Scan for the cell matching the given text and deliver its (X, Y) coordinate at center. 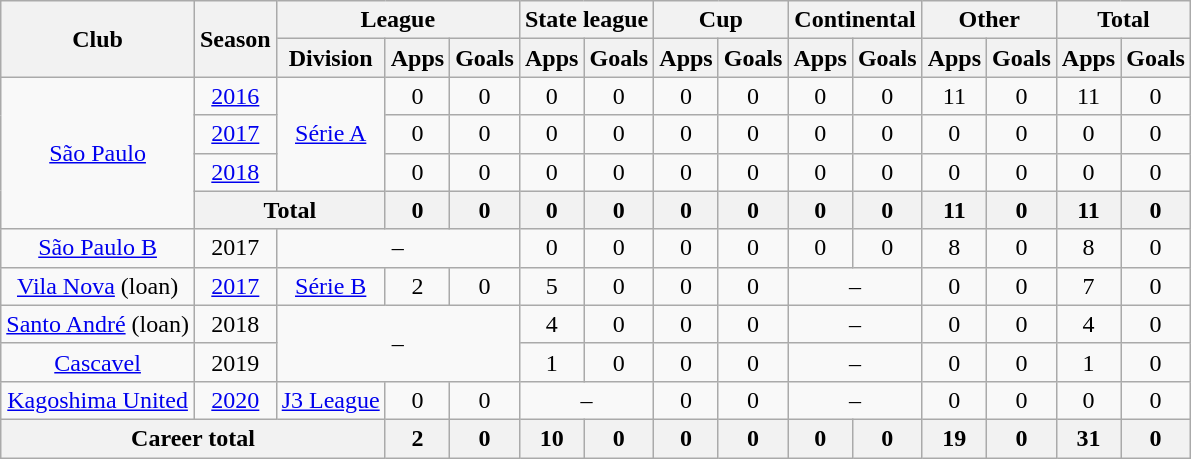
31 (1088, 438)
Division (330, 58)
Continental (855, 20)
Série B (330, 286)
São Paulo B (98, 248)
19 (954, 438)
2019 (235, 362)
7 (1088, 286)
Club (98, 39)
2020 (235, 400)
10 (551, 438)
2016 (235, 96)
League (398, 20)
São Paulo (98, 153)
Vila Nova (loan) (98, 286)
5 (551, 286)
Série A (330, 134)
Career total (193, 438)
Cascavel (98, 362)
Cup (721, 20)
J3 League (330, 400)
Season (235, 39)
Santo André (loan) (98, 324)
State league (586, 20)
Kagoshima United (98, 400)
Other (989, 20)
